Scan for the cell matching the given text and deliver its (x, y) coordinate at center. 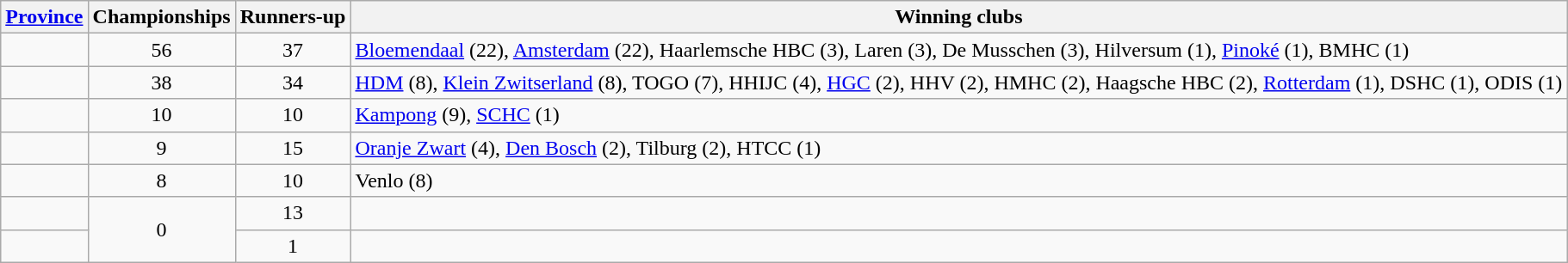
Runners-up (293, 17)
Oranje Zwart (4), Den Bosch (2), Tilburg (2), HTCC (1) (959, 148)
15 (293, 148)
34 (293, 83)
Kampong (9), SCHC (1) (959, 115)
38 (162, 83)
Province (45, 17)
Venlo (8) (959, 180)
HDM (8), Klein Zwitserland (8), TOGO (7), HHIJC (4), HGC (2), HHV (2), HMHC (2), Haagsche HBC (2), Rotterdam (1), DSHC (1), ODIS (1) (959, 83)
37 (293, 50)
Winning clubs (959, 17)
0 (162, 229)
Bloemendaal (22), Amsterdam (22), Haarlemsche HBC (3), Laren (3), De Musschen (3), Hilversum (1), Pinoké (1), BMHC (1) (959, 50)
1 (293, 246)
13 (293, 213)
56 (162, 50)
Championships (162, 17)
8 (162, 180)
9 (162, 148)
